Scan for the cell matching the given text and deliver its (x, y) coordinate at center. 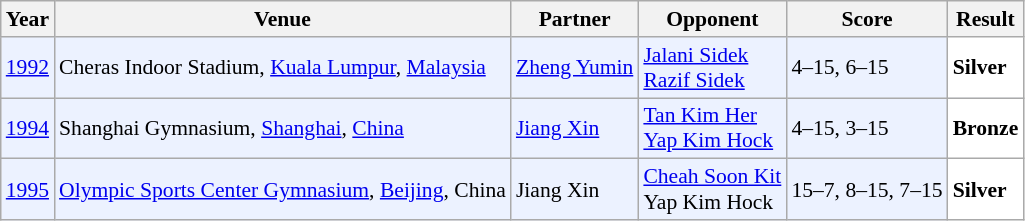
Zheng Yumin (574, 68)
1994 (28, 128)
Shanghai Gymnasium, Shanghai, China (282, 128)
1992 (28, 68)
Opponent (712, 19)
Cheah Soon Kit Yap Kim Hock (712, 190)
Cheras Indoor Stadium, Kuala Lumpur, Malaysia (282, 68)
Bronze (986, 128)
Olympic Sports Center Gymnasium, Beijing, China (282, 190)
4–15, 3–15 (866, 128)
Tan Kim Her Yap Kim Hock (712, 128)
15–7, 8–15, 7–15 (866, 190)
1995 (28, 190)
Year (28, 19)
Jalani Sidek Razif Sidek (712, 68)
Result (986, 19)
4–15, 6–15 (866, 68)
Venue (282, 19)
Partner (574, 19)
Score (866, 19)
